Provide the (X, Y) coordinate of the cell's center where the given text is located.  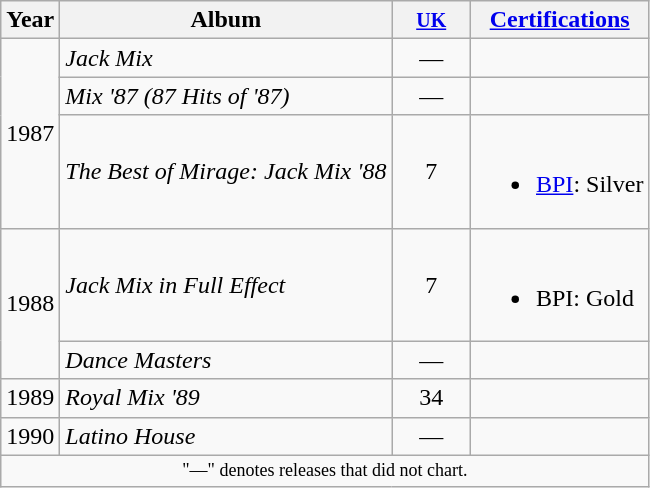
Mix '87 (87 Hits of '87) (226, 96)
1987 (30, 134)
1988 (30, 304)
Album (226, 20)
"—" denotes releases that did not chart. (325, 470)
1990 (30, 436)
Jack Mix in Full Effect (226, 284)
BPI: Gold (559, 284)
BPI: Silver (559, 172)
Latino House (226, 436)
Year (30, 20)
Royal Mix '89 (226, 398)
The Best of Mirage: Jack Mix '88 (226, 172)
34 (432, 398)
Jack Mix (226, 58)
Certifications (559, 20)
UK (432, 20)
Dance Masters (226, 360)
1989 (30, 398)
